Determine the (X, Y) coordinate at the center of the cell enclosing the given text.  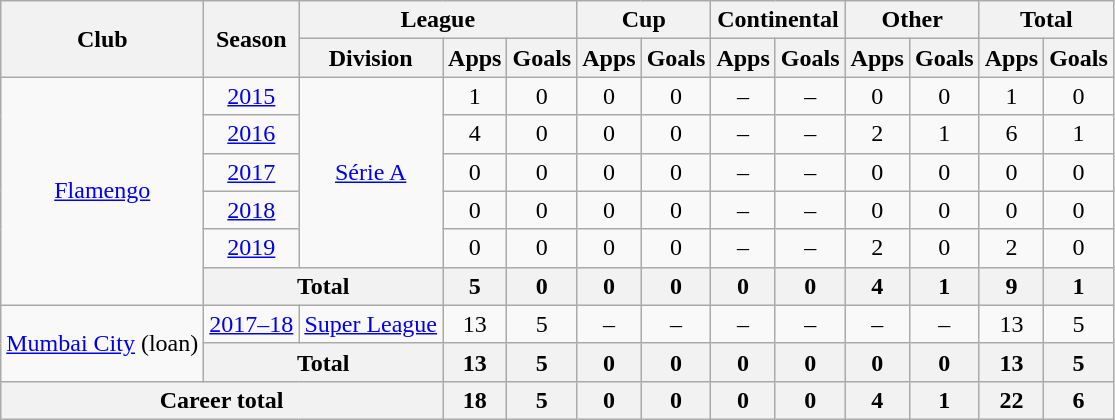
9 (1011, 286)
Career total (222, 400)
22 (1011, 400)
Division (371, 58)
Flamengo (102, 191)
Season (252, 39)
Cup (644, 20)
Continental (778, 20)
2017 (252, 172)
2018 (252, 210)
Super League (371, 324)
2019 (252, 248)
Mumbai City (loan) (102, 343)
2017–18 (252, 324)
18 (475, 400)
League (438, 20)
Club (102, 39)
Série A (371, 172)
2015 (252, 96)
Other (912, 20)
2016 (252, 134)
